Capture the cell that displays the provided text and extract its (x, y) central coordinate. 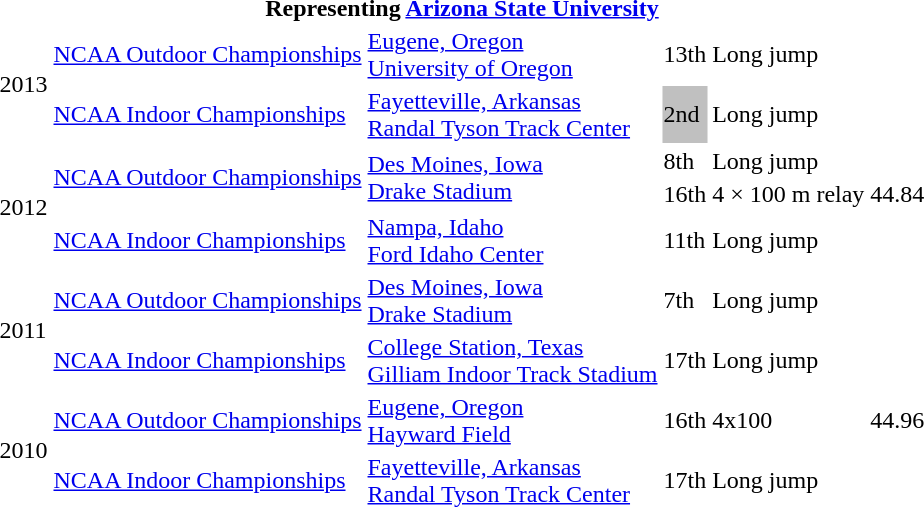
8th (685, 161)
2nd (685, 114)
Eugene, Oregon University of Oregon (512, 54)
4x100 (788, 420)
Fayetteville, Arkansas Randal Tyson Track Center (512, 114)
11th (685, 240)
Eugene, Oregon Hayward Field (512, 420)
17th (685, 360)
College Station, Texas Gilliam Indoor Track Stadium (512, 360)
Nampa, Idaho Ford Idaho Center (512, 240)
4 × 100 m relay (788, 194)
13th (685, 54)
7th (685, 300)
